Output the [x, y] coordinate of the center of the cell containing the given text.  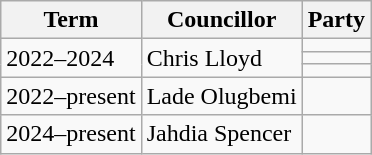
Party [336, 20]
Jahdia Spencer [222, 134]
Term [71, 20]
Lade Olugbemi [222, 96]
Councillor [222, 20]
2022–present [71, 96]
2022–2024 [71, 58]
2024–present [71, 134]
Chris Lloyd [222, 58]
